From the cell containing the given text, extract its center point as [x, y] coordinate. 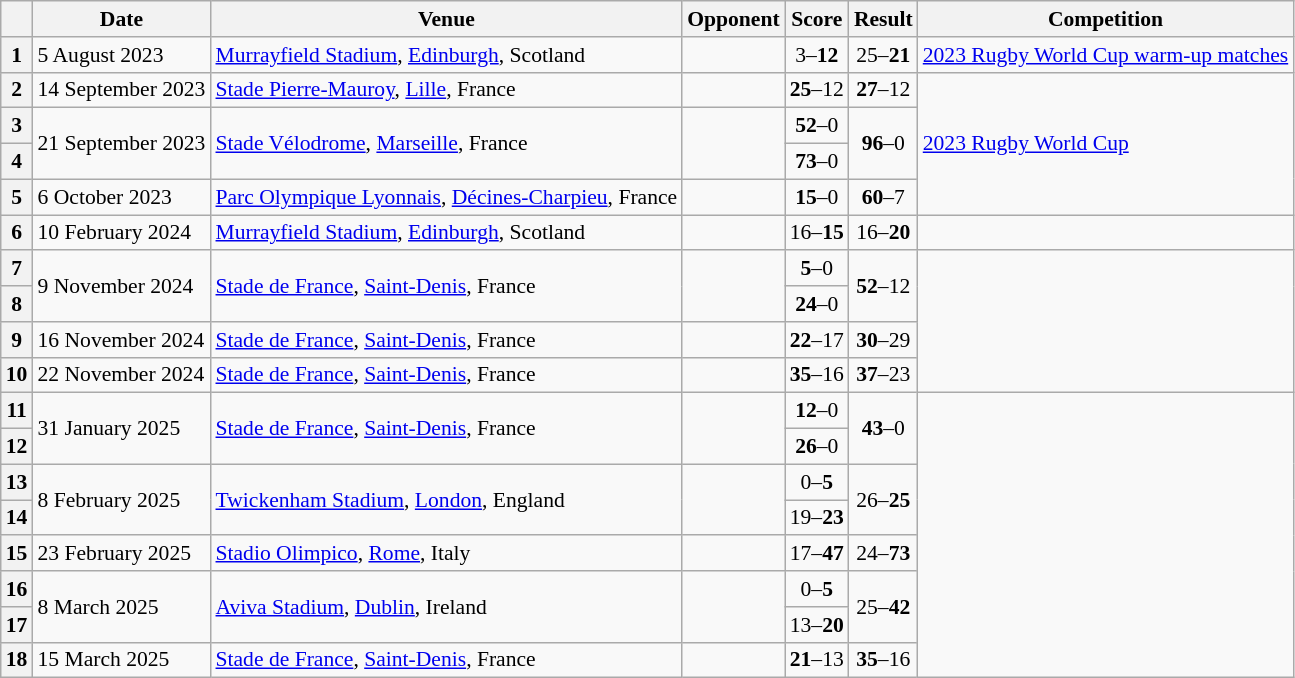
21–13 [817, 660]
6 October 2023 [121, 197]
2 [17, 90]
11 [17, 411]
Opponent [734, 19]
22 November 2024 [121, 375]
2023 Rugby World Cup [1106, 143]
3 [17, 126]
26–0 [817, 447]
8 [17, 304]
13 [17, 482]
Venue [446, 19]
22–17 [817, 340]
23 February 2025 [121, 554]
16–20 [884, 233]
37–23 [884, 375]
60–7 [884, 197]
17–47 [817, 554]
5–0 [817, 269]
9 [17, 340]
7 [17, 269]
43–0 [884, 428]
12–0 [817, 411]
3–12 [817, 55]
52–0 [817, 126]
14 September 2023 [121, 90]
15 March 2025 [121, 660]
21 September 2023 [121, 144]
30–29 [884, 340]
5 [17, 197]
24–73 [884, 554]
15 [17, 554]
Parc Olympique Lyonnais, Décines-Charpieu, France [446, 197]
27–12 [884, 90]
10 [17, 375]
Date [121, 19]
4 [17, 162]
24–0 [817, 304]
14 [17, 518]
Score [817, 19]
16 November 2024 [121, 340]
96–0 [884, 144]
Result [884, 19]
73–0 [817, 162]
Competition [1106, 19]
10 February 2024 [121, 233]
8 February 2025 [121, 500]
25–42 [884, 606]
19–23 [817, 518]
25–12 [817, 90]
8 March 2025 [121, 606]
1 [17, 55]
52–12 [884, 286]
15–0 [817, 197]
Twickenham Stadium, London, England [446, 500]
5 August 2023 [121, 55]
18 [17, 660]
26–25 [884, 500]
Stadio Olimpico, Rome, Italy [446, 554]
6 [17, 233]
Stade Pierre-Mauroy, Lille, France [446, 90]
12 [17, 447]
25–21 [884, 55]
9 November 2024 [121, 286]
31 January 2025 [121, 428]
13–20 [817, 625]
17 [17, 625]
16 [17, 589]
16–15 [817, 233]
Stade Vélodrome, Marseille, France [446, 144]
2023 Rugby World Cup warm-up matches [1106, 55]
Aviva Stadium, Dublin, Ireland [446, 606]
